Return the [x, y] coordinate for the center point of the cell that contains the specified text.  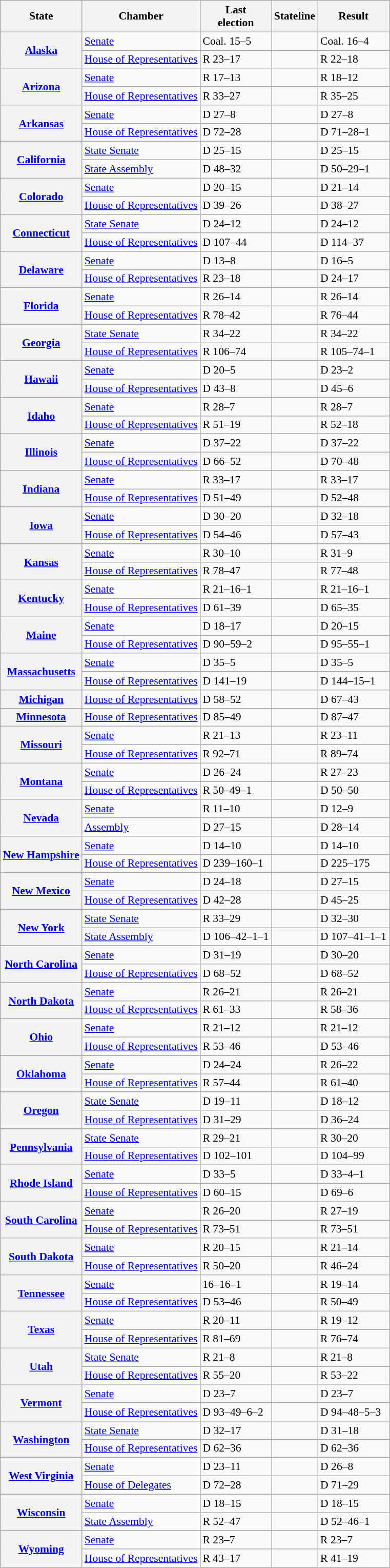
Result [354, 16]
Rhode Island [41, 1183]
Arkansas [41, 123]
D 43–8 [236, 388]
R 33–27 [236, 96]
R 23–17 [236, 60]
Alaska [41, 50]
D 104–99 [354, 1156]
R 21–14 [354, 1248]
Missouri [41, 745]
State [41, 16]
Kansas [41, 562]
D 45–6 [354, 388]
North Dakota [41, 1001]
R 78–47 [236, 571]
R 19–14 [354, 1284]
Florida [41, 306]
D 93–49–6–2 [236, 1412]
D 45–25 [354, 900]
R 92–71 [236, 754]
R 61–33 [236, 1010]
Indiana [41, 488]
Oklahoma [41, 1073]
R 61–40 [354, 1083]
Tennessee [41, 1293]
Arizona [41, 87]
D 28–14 [354, 827]
Iowa [41, 525]
D 102–101 [236, 1156]
D 26–8 [354, 1467]
R 58–36 [354, 1010]
D 31–18 [354, 1430]
R 22–18 [354, 60]
Hawaii [41, 380]
R 30–20 [354, 1138]
D 239–160–1 [236, 864]
Wisconsin [41, 1513]
D 106–42–1–1 [236, 937]
D 24–24 [236, 1065]
D 90–59–2 [236, 644]
D 23–2 [354, 370]
Colorado [41, 196]
R 57–44 [236, 1083]
D 71–29 [354, 1485]
D 65–35 [354, 608]
D 18–17 [236, 626]
D 36–24 [354, 1120]
R 33–29 [236, 918]
D 70–48 [354, 462]
Massachusetts [41, 672]
Chamber [141, 16]
D 26–24 [236, 772]
Illinois [41, 453]
Pennsylvania [41, 1147]
R 53–46 [236, 1047]
D 16–5 [354, 261]
Texas [41, 1330]
D 95–55–1 [354, 644]
D 144–15–1 [354, 681]
D 42–28 [236, 900]
D 32–17 [236, 1430]
R 46–24 [354, 1266]
R 52–18 [354, 425]
South Carolina [41, 1220]
Oregon [41, 1110]
R 51–19 [236, 425]
West Virginia [41, 1476]
R 89–74 [354, 754]
New Mexico [41, 891]
D 50–29–1 [354, 169]
D 51–49 [236, 498]
R 18–12 [354, 78]
R 20–15 [236, 1248]
R 77–48 [354, 571]
Minnesota [41, 717]
New Hampshire [41, 855]
D 32–18 [354, 517]
D 19–11 [236, 1102]
D 31–29 [236, 1120]
R 17–13 [236, 78]
D 71–28–1 [354, 132]
R 55–20 [236, 1376]
D 87–47 [354, 717]
Kentucky [41, 598]
Stateline [295, 16]
D 39–26 [236, 206]
Assembly [141, 827]
D 107–41–1–1 [354, 937]
Georgia [41, 343]
R 81–69 [236, 1339]
R 50–49–1 [236, 791]
Lastelection [236, 16]
D 57–43 [354, 535]
R 53–22 [354, 1376]
D 24–18 [236, 882]
D 85–49 [236, 717]
Connecticut [41, 233]
D 21–14 [354, 187]
D 61–39 [236, 608]
D 33–4–1 [354, 1174]
D 50–50 [354, 791]
R 23–11 [354, 736]
R 20–11 [236, 1321]
Ohio [41, 1037]
D 32–30 [354, 918]
R 23–18 [236, 279]
R 26–22 [354, 1065]
R 105–74–1 [354, 352]
D 18–12 [354, 1102]
R 76–44 [354, 316]
D 23–11 [236, 1467]
D 12–9 [354, 809]
R 26–20 [236, 1211]
Michigan [41, 699]
R 11–10 [236, 809]
California [41, 160]
R 106–74 [236, 352]
R 30–10 [236, 553]
D 52–46–1 [354, 1522]
R 41–19 [354, 1558]
D 48–32 [236, 169]
D 69–6 [354, 1193]
R 35–25 [354, 96]
R 27–23 [354, 772]
R 52–47 [236, 1522]
R 31–9 [354, 553]
Delaware [41, 270]
D 31–19 [236, 955]
D 66–52 [236, 462]
Montana [41, 781]
16–16–1 [236, 1284]
R 50–49 [354, 1302]
D 225–175 [354, 864]
D 20–5 [236, 370]
R 19–12 [354, 1321]
South Dakota [41, 1257]
R 78–42 [236, 316]
R 50–20 [236, 1266]
R 29–21 [236, 1138]
Wyoming [41, 1550]
D 54–46 [236, 535]
Coal. 16–4 [354, 41]
D 141–19 [236, 681]
House of Delegates [141, 1485]
D 60–15 [236, 1193]
D 13–8 [236, 261]
Coal. 15–5 [236, 41]
R 21–13 [236, 736]
Utah [41, 1366]
New York [41, 928]
Vermont [41, 1403]
D 107–44 [236, 242]
Washington [41, 1440]
R 76–74 [354, 1339]
D 24–17 [354, 279]
D 114–37 [354, 242]
D 38–27 [354, 206]
D 52–48 [354, 498]
R 43–17 [236, 1558]
North Carolina [41, 965]
R 27–19 [354, 1211]
D 94–48–5–3 [354, 1412]
D 67–43 [354, 699]
Idaho [41, 416]
Maine [41, 635]
D 33–5 [236, 1174]
Nevada [41, 818]
D 58–52 [236, 699]
